Identify which cell holds the provided text, then report its (X, Y) central coordinate. 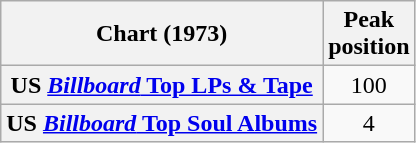
US Billboard Top LPs & Tape (162, 85)
Peak position (369, 34)
Chart (1973) (162, 34)
100 (369, 85)
4 (369, 123)
US Billboard Top Soul Albums (162, 123)
